Search for the cell housing the specified text and yield its [x, y] center coordinate. 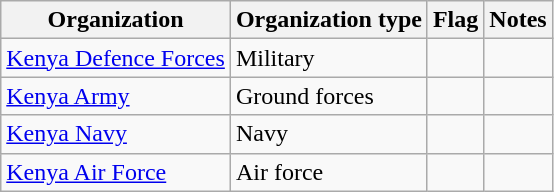
Notes [518, 20]
Ground forces [328, 96]
Flag [455, 20]
Kenya Army [116, 96]
Organization [116, 20]
Air force [328, 172]
Navy [328, 134]
Kenya Defence Forces [116, 58]
Organization type [328, 20]
Kenya Navy [116, 134]
Military [328, 58]
Kenya Air Force [116, 172]
